Detect which cell encompasses the target text, then output its [X, Y] center coordinate. 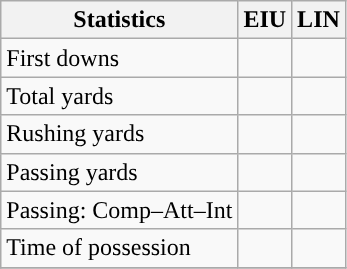
First downs [120, 58]
Passing: Comp–Att–Int [120, 210]
Passing yards [120, 172]
Total yards [120, 96]
LIN [319, 20]
Time of possession [120, 248]
Statistics [120, 20]
EIU [265, 20]
Rushing yards [120, 134]
